Find where the given text appears and provide that cell's center as [X, Y] coordinate. 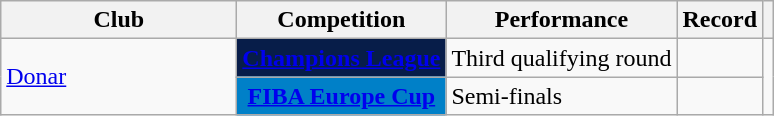
Third qualifying round [562, 58]
Semi-finals [562, 96]
Competition [342, 20]
Champions League [342, 58]
Club [119, 20]
Performance [562, 20]
Donar [119, 77]
FIBA Europe Cup [342, 96]
Record [720, 20]
